Provide the (x, y) coordinate of the cell's center where the given text is located.  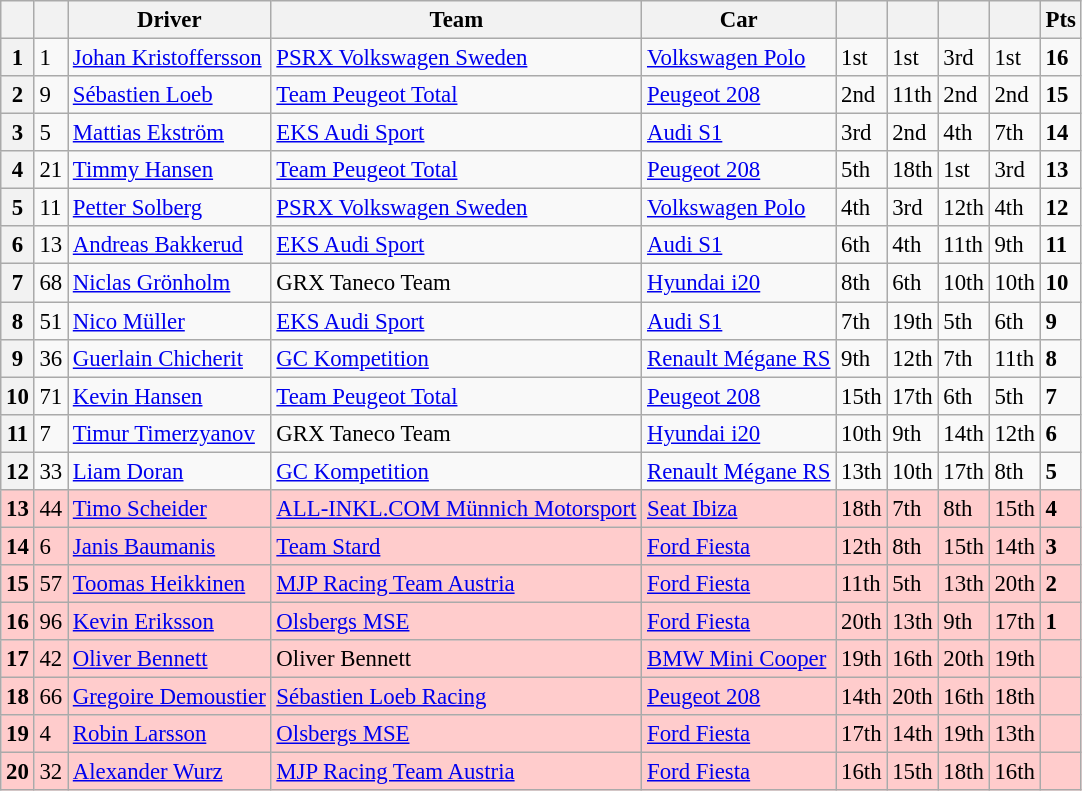
71 (50, 396)
96 (50, 621)
Liam Doran (170, 471)
21 (50, 170)
68 (50, 283)
Seat Ibiza (739, 509)
Kevin Eriksson (170, 621)
Toomas Heikkinen (170, 584)
Petter Solberg (170, 208)
17 (18, 659)
Sébastien Loeb (170, 95)
32 (50, 772)
Team Stard (456, 546)
20 (18, 772)
66 (50, 697)
Andreas Bakkerud (170, 245)
36 (50, 358)
Driver (170, 20)
Janis Baumanis (170, 546)
Johan Kristoffersson (170, 58)
Timur Timerzyanov (170, 433)
Mattias Ekström (170, 133)
Gregoire Demoustier (170, 697)
ALL-INKL.COM Münnich Motorsport (456, 509)
42 (50, 659)
Niclas Grönholm (170, 283)
Pts (1060, 20)
33 (50, 471)
Team (456, 20)
51 (50, 321)
19 (18, 734)
57 (50, 584)
Kevin Hansen (170, 396)
18 (18, 697)
Timmy Hansen (170, 170)
BMW Mini Cooper (739, 659)
Nico Müller (170, 321)
Sébastien Loeb Racing (456, 697)
Alexander Wurz (170, 772)
Guerlain Chicherit (170, 358)
Timo Scheider (170, 509)
Robin Larsson (170, 734)
Car (739, 20)
44 (50, 509)
